Capture the cell that displays the provided text and extract its [x, y] central coordinate. 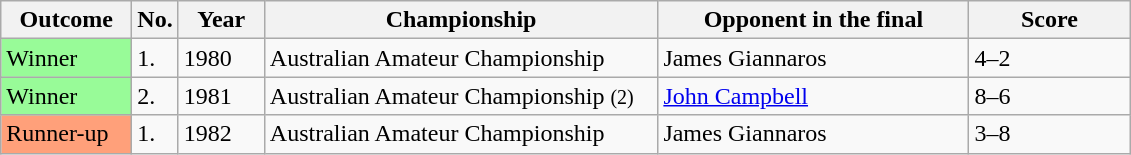
Opponent in the final [814, 20]
1980 [221, 58]
Championship [461, 20]
Score [1050, 20]
1982 [221, 134]
Australian Amateur Championship (2) [461, 96]
Year [221, 20]
Runner-up [66, 134]
1981 [221, 96]
Outcome [66, 20]
4–2 [1050, 58]
No. [155, 20]
3–8 [1050, 134]
8–6 [1050, 96]
2. [155, 96]
John Campbell [814, 96]
